Search for the cell housing the specified text and yield its (X, Y) center coordinate. 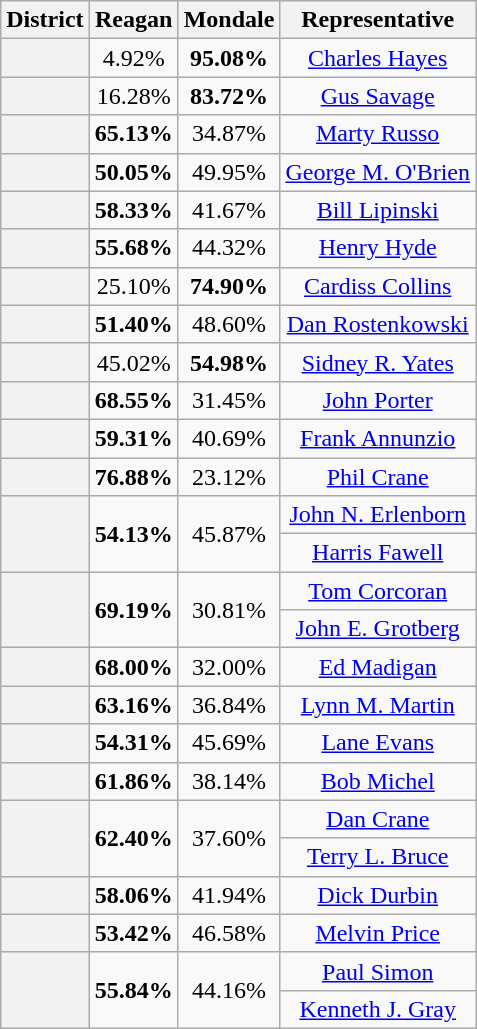
Paul Simon (378, 971)
John E. Grotberg (378, 629)
44.16% (229, 990)
54.13% (134, 534)
38.14% (229, 781)
Charles Hayes (378, 58)
36.84% (229, 705)
59.31% (134, 438)
Representative (378, 20)
41.67% (229, 210)
Dick Durbin (378, 895)
Mondale (229, 20)
40.69% (229, 438)
Cardiss Collins (378, 286)
54.31% (134, 743)
Henry Hyde (378, 248)
Harris Fawell (378, 553)
37.60% (229, 838)
Bill Lipinski (378, 210)
4.92% (134, 58)
44.32% (229, 248)
55.68% (134, 248)
54.98% (229, 362)
31.45% (229, 400)
Reagan (134, 20)
45.87% (229, 534)
Phil Crane (378, 477)
53.42% (134, 933)
Ed Madigan (378, 667)
Frank Annunzio (378, 438)
34.87% (229, 134)
Melvin Price (378, 933)
51.40% (134, 324)
John Porter (378, 400)
68.55% (134, 400)
23.12% (229, 477)
62.40% (134, 838)
25.10% (134, 286)
49.95% (229, 172)
Lynn M. Martin (378, 705)
61.86% (134, 781)
Kenneth J. Gray (378, 1009)
Marty Russo (378, 134)
41.94% (229, 895)
69.19% (134, 610)
George M. O'Brien (378, 172)
Gus Savage (378, 96)
46.58% (229, 933)
John N. Erlenborn (378, 515)
16.28% (134, 96)
District (45, 20)
32.00% (229, 667)
30.81% (229, 610)
Tom Corcoran (378, 591)
Dan Crane (378, 819)
63.16% (134, 705)
68.00% (134, 667)
Bob Michel (378, 781)
74.90% (229, 286)
Lane Evans (378, 743)
58.33% (134, 210)
55.84% (134, 990)
50.05% (134, 172)
Dan Rostenkowski (378, 324)
76.88% (134, 477)
95.08% (229, 58)
83.72% (229, 96)
45.69% (229, 743)
Terry L. Bruce (378, 857)
58.06% (134, 895)
65.13% (134, 134)
45.02% (134, 362)
48.60% (229, 324)
Sidney R. Yates (378, 362)
